Return the (X, Y) coordinate for the center point of the cell that contains the specified text.  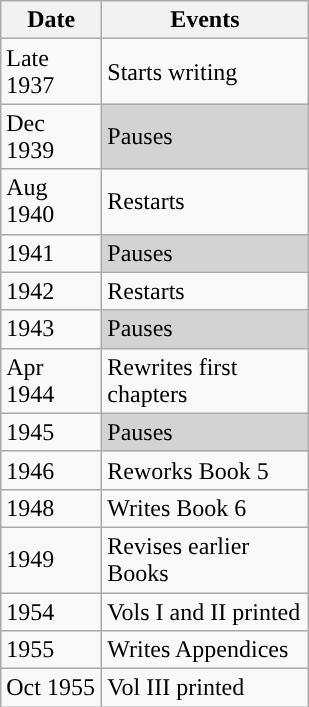
Events (205, 20)
1941 (52, 253)
1945 (52, 432)
Revises earlier Books (205, 560)
Vol III printed (205, 688)
1949 (52, 560)
Apr 1944 (52, 380)
1943 (52, 329)
1942 (52, 291)
1946 (52, 470)
1955 (52, 650)
Reworks Book 5 (205, 470)
Dec 1939 (52, 136)
Late 1937 (52, 72)
Date (52, 20)
Rewrites first chapters (205, 380)
1948 (52, 508)
Writes Appendices (205, 650)
Oct 1955 (52, 688)
Vols I and II printed (205, 611)
Starts writing (205, 72)
Writes Book 6 (205, 508)
Aug 1940 (52, 202)
1954 (52, 611)
